Detect which cell encompasses the target text, then output its [x, y] center coordinate. 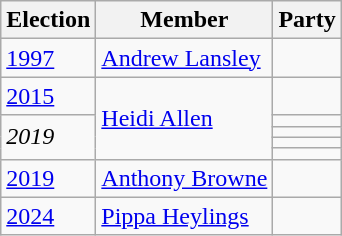
2015 [48, 96]
Member [184, 20]
Election [48, 20]
Anthony Browne [184, 178]
Party [307, 20]
Pippa Heylings [184, 216]
Andrew Lansley [184, 58]
1997 [48, 58]
2024 [48, 216]
Heidi Allen [184, 118]
